Extract the (X, Y) coordinate from the center of the cell holding the provided text.  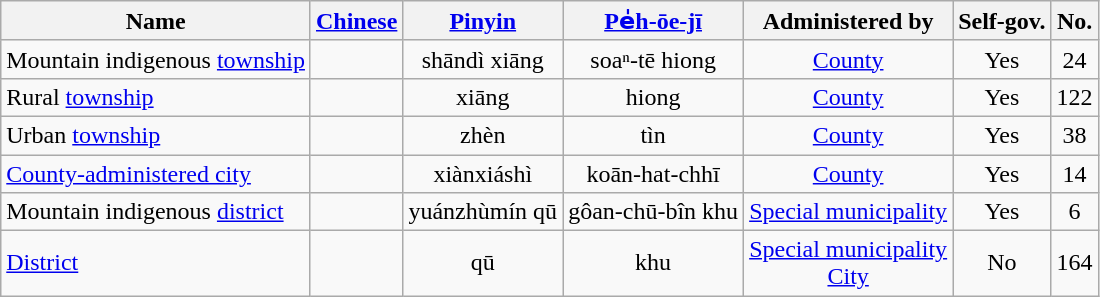
soaⁿ-tē hiong (654, 59)
24 (1074, 59)
Mountain indigenous township (156, 59)
Pe̍h-ōe-jī (654, 21)
Self-gov. (1002, 21)
Mountain indigenous district (156, 212)
Chinese (356, 21)
yuánzhùmín qū (483, 212)
No. (1074, 21)
122 (1074, 97)
38 (1074, 135)
xiànxiáshì (483, 173)
District (156, 264)
zhèn (483, 135)
14 (1074, 173)
khu (654, 264)
County-administered city (156, 173)
qū (483, 264)
tìn (654, 135)
Name (156, 21)
Administered by (848, 21)
Special municipalityCity (848, 264)
shāndì xiāng (483, 59)
gôan-chū-bîn khu (654, 212)
Rural township (156, 97)
xiāng (483, 97)
No (1002, 264)
hiong (654, 97)
6 (1074, 212)
164 (1074, 264)
koān-hat-chhī (654, 173)
Special municipality (848, 212)
Pinyin (483, 21)
Urban township (156, 135)
